Pinpoint the cell where the given text exists, returning its (X, Y) midpoint coordinate. 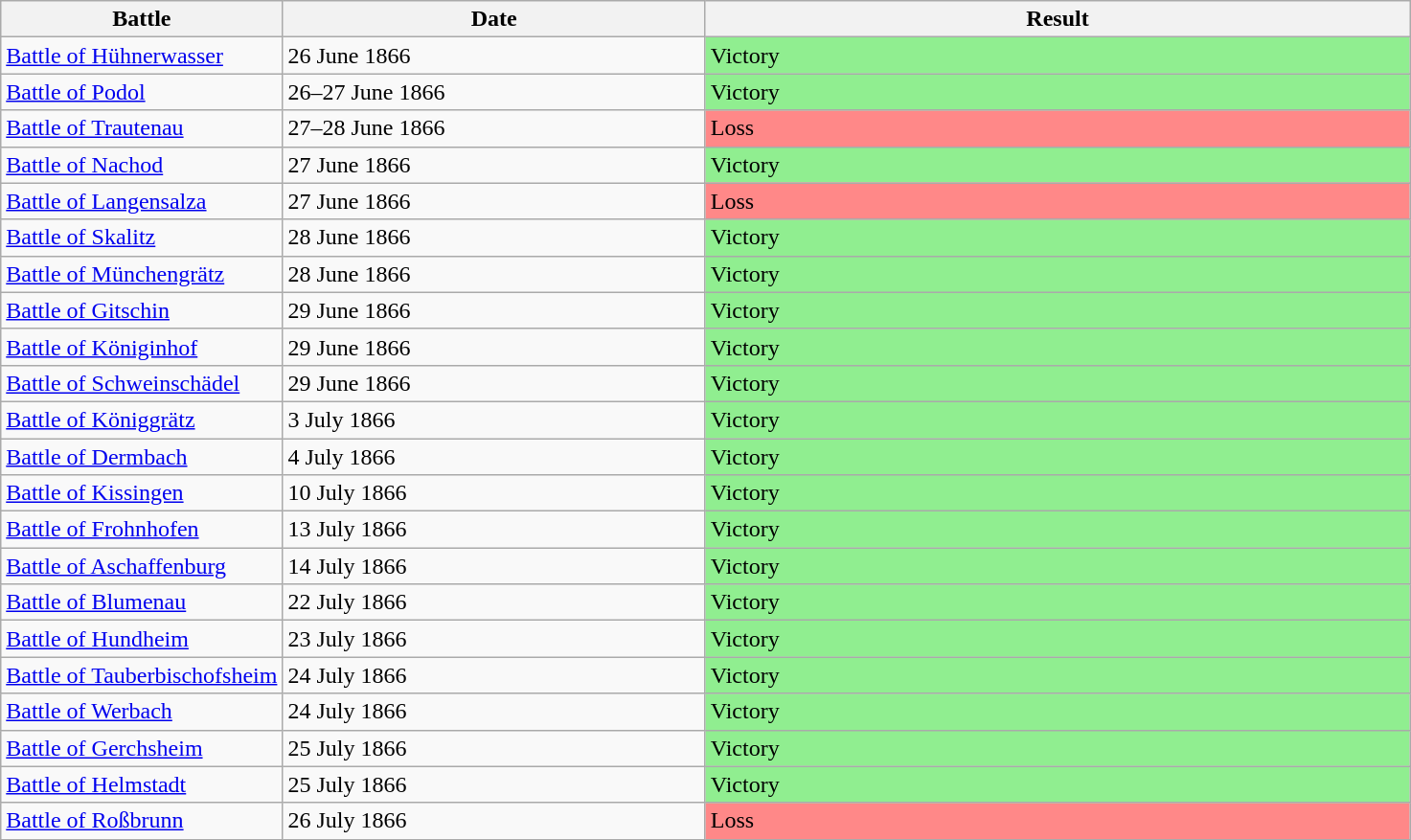
Battle of Werbach (142, 712)
Battle of Münchengrätz (142, 274)
Battle of Hundheim (142, 639)
Battle of Tauberbischofsheim (142, 675)
Battle of Gerchsheim (142, 748)
Battle of Blumenau (142, 602)
13 July 1866 (494, 530)
Battle of Aschaffenburg (142, 566)
Battle of Königinhof (142, 347)
Battle of Schweinschädel (142, 383)
Battle of Hühnerwasser (142, 56)
26 June 1866 (494, 56)
Battle of Roßbrunn (142, 821)
Battle of Kissingen (142, 493)
27–28 June 1866 (494, 128)
14 July 1866 (494, 566)
Battle of Helmstadt (142, 784)
23 July 1866 (494, 639)
Battle of Skalitz (142, 238)
Battle of Langensalza (142, 201)
10 July 1866 (494, 493)
Battle of Frohnhofen (142, 530)
Battle of Podol (142, 92)
Result (1058, 19)
Date (494, 19)
26–27 June 1866 (494, 92)
3 July 1866 (494, 420)
Battle of Dermbach (142, 457)
Battle of Königgrätz (142, 420)
Battle of Gitschin (142, 310)
22 July 1866 (494, 602)
Battle of Trautenau (142, 128)
Battle (142, 19)
26 July 1866 (494, 821)
4 July 1866 (494, 457)
Battle of Nachod (142, 165)
